Detect which cell encompasses the target text, then output its [x, y] center coordinate. 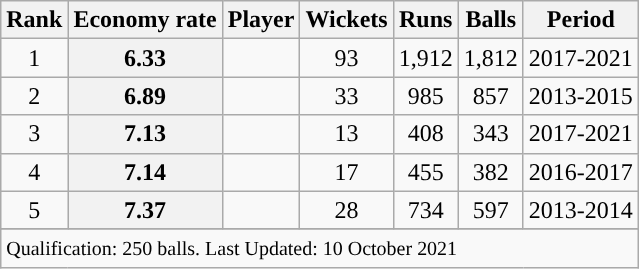
33 [346, 96]
734 [426, 210]
2 [34, 96]
6.33 [145, 58]
7.37 [145, 210]
93 [346, 58]
857 [490, 96]
1,812 [490, 58]
985 [426, 96]
382 [490, 172]
6.89 [145, 96]
Player [261, 20]
7.13 [145, 134]
3 [34, 134]
Qualification: 250 balls. Last Updated: 10 October 2021 [320, 248]
Economy rate [145, 20]
1 [34, 58]
2016-2017 [580, 172]
343 [490, 134]
5 [34, 210]
408 [426, 134]
28 [346, 210]
13 [346, 134]
Period [580, 20]
Runs [426, 20]
1,912 [426, 58]
7.14 [145, 172]
455 [426, 172]
17 [346, 172]
2013-2014 [580, 210]
Balls [490, 20]
Rank [34, 20]
597 [490, 210]
2013-2015 [580, 96]
Wickets [346, 20]
4 [34, 172]
